Locate the cell with the specified text and output its [x, y] center coordinate. 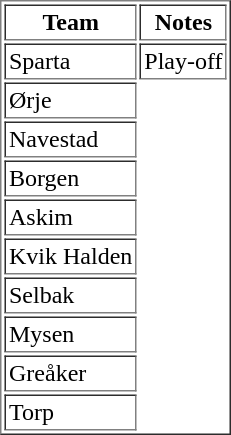
Borgen [70, 178]
Team [70, 22]
Greåker [70, 374]
Sparta [70, 62]
Selbak [70, 296]
Torp [70, 412]
Navestad [70, 140]
Play-off [184, 62]
Notes [184, 22]
Mysen [70, 334]
Ørje [70, 100]
Askim [70, 218]
Kvik Halden [70, 256]
